Detect which cell encompasses the target text, then output its (X, Y) center coordinate. 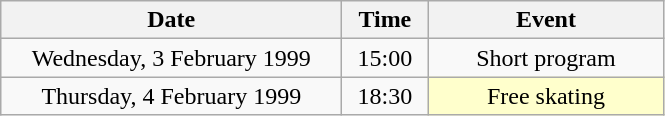
15:00 (385, 58)
Time (385, 20)
Date (172, 20)
18:30 (385, 96)
Thursday, 4 February 1999 (172, 96)
Event (546, 20)
Short program (546, 58)
Wednesday, 3 February 1999 (172, 58)
Free skating (546, 96)
